Output the [X, Y] coordinate of the center of the cell containing the given text.  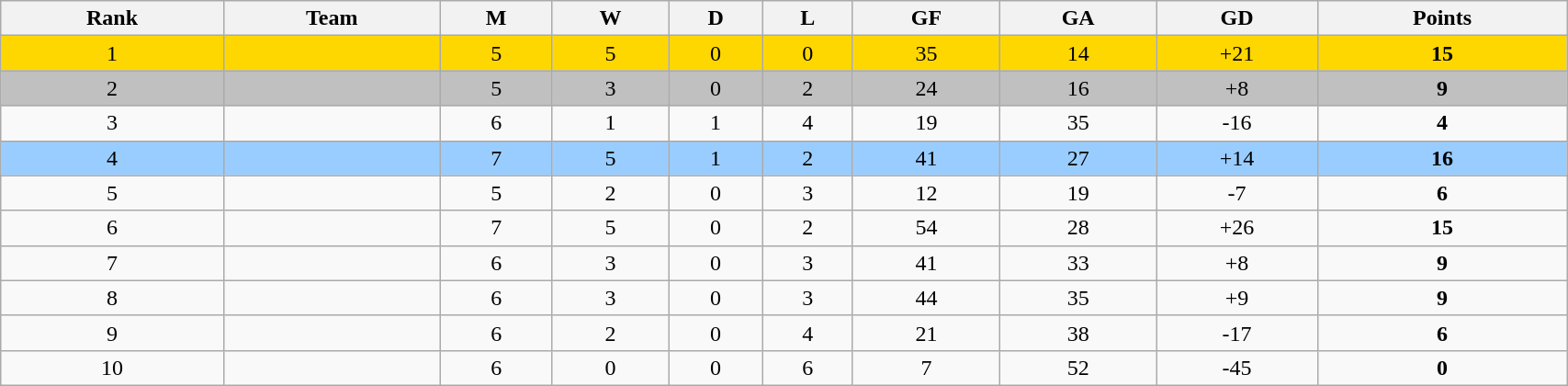
8 [112, 298]
M [496, 18]
GF [926, 18]
+26 [1237, 228]
-45 [1237, 368]
-7 [1237, 193]
-17 [1237, 333]
+21 [1237, 53]
Points [1442, 18]
44 [926, 298]
33 [1078, 263]
+9 [1237, 298]
GD [1237, 18]
GA [1078, 18]
21 [926, 333]
W [610, 18]
52 [1078, 368]
-16 [1237, 123]
24 [926, 88]
L [807, 18]
27 [1078, 158]
28 [1078, 228]
+14 [1237, 158]
12 [926, 193]
14 [1078, 53]
54 [926, 228]
10 [112, 368]
D [716, 18]
Team [332, 18]
38 [1078, 333]
Rank [112, 18]
